Return the (X, Y) coordinate for the center point of the cell that contains the specified text.  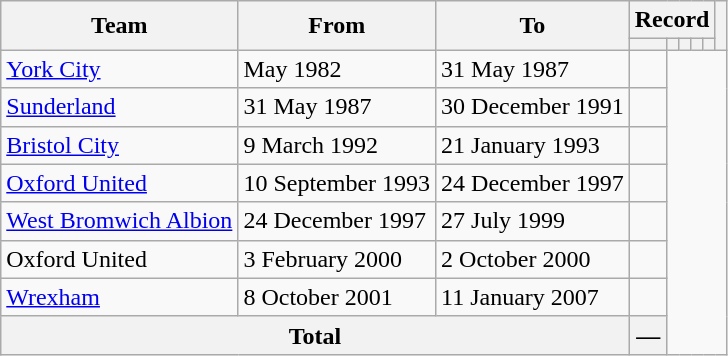
Team (120, 26)
From (337, 26)
Total (315, 335)
May 1982 (337, 69)
West Bromwich Albion (120, 221)
3 February 2000 (337, 259)
8 October 2001 (337, 297)
York City (120, 69)
30 December 1991 (533, 107)
Wrexham (120, 297)
27 July 1999 (533, 221)
9 March 1992 (337, 145)
21 January 1993 (533, 145)
2 October 2000 (533, 259)
Record (672, 20)
10 September 1993 (337, 183)
— (648, 335)
Bristol City (120, 145)
Sunderland (120, 107)
To (533, 26)
11 January 2007 (533, 297)
